Detect which cell encompasses the target text, then output its (x, y) center coordinate. 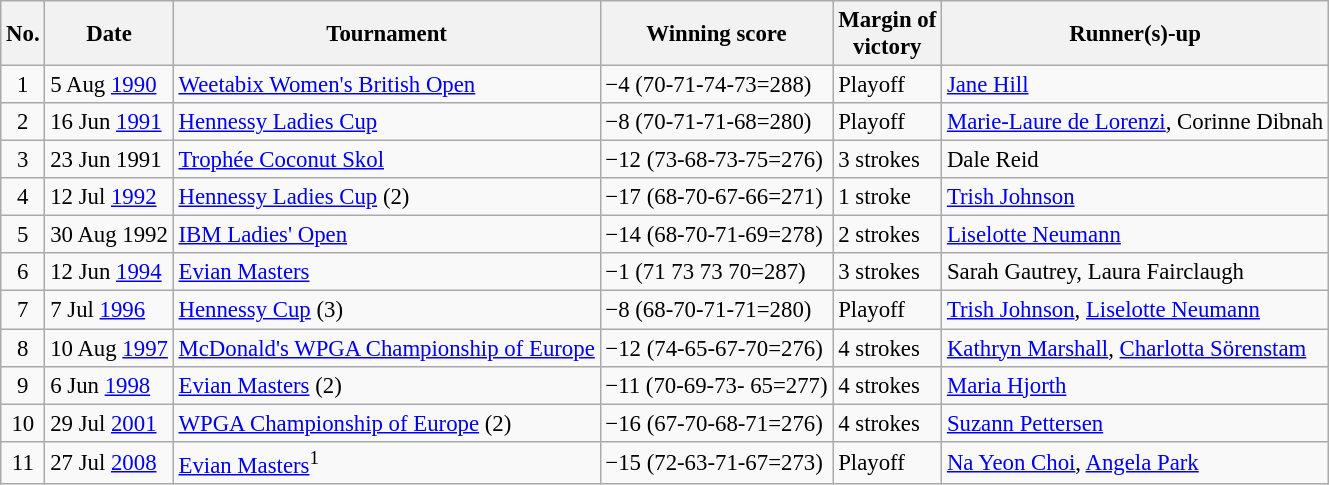
Runner(s)-up (1136, 34)
Marie-Laure de Lorenzi, Corinne Dibnah (1136, 122)
12 Jul 1992 (109, 197)
Tournament (386, 34)
−8 (70-71-71-68=280) (716, 122)
WPGA Championship of Europe (2) (386, 423)
Liselotte Neumann (1136, 235)
9 (23, 385)
1 (23, 85)
29 Jul 2001 (109, 423)
Winning score (716, 34)
1 stroke (888, 197)
−1 (71 73 73 70=287) (716, 273)
Na Yeon Choi, Angela Park (1136, 462)
Margin ofvictory (888, 34)
7 Jul 1996 (109, 310)
−4 (70-71-74-73=288) (716, 85)
−12 (74-65-67-70=276) (716, 348)
−14 (68-70-71-69=278) (716, 235)
16 Jun 1991 (109, 122)
23 Jun 1991 (109, 160)
Weetabix Women's British Open (386, 85)
Jane Hill (1136, 85)
McDonald's WPGA Championship of Europe (386, 348)
Hennessy Ladies Cup (2) (386, 197)
27 Jul 2008 (109, 462)
Hennessy Cup (3) (386, 310)
−8 (68-70-71-71=280) (716, 310)
−17 (68-70-67-66=271) (716, 197)
4 (23, 197)
Dale Reid (1136, 160)
2 strokes (888, 235)
No. (23, 34)
Date (109, 34)
6 (23, 273)
7 (23, 310)
−16 (67-70-68-71=276) (716, 423)
Evian Masters (2) (386, 385)
Maria Hjorth (1136, 385)
5 (23, 235)
Trish Johnson, Liselotte Neumann (1136, 310)
Evian Masters (386, 273)
Sarah Gautrey, Laura Fairclaugh (1136, 273)
Trish Johnson (1136, 197)
−11 (70-69-73- 65=277) (716, 385)
Suzann Pettersen (1136, 423)
5 Aug 1990 (109, 85)
IBM Ladies' Open (386, 235)
10 Aug 1997 (109, 348)
12 Jun 1994 (109, 273)
Kathryn Marshall, Charlotta Sörenstam (1136, 348)
8 (23, 348)
−15 (72-63-71-67=273) (716, 462)
11 (23, 462)
−12 (73-68-73-75=276) (716, 160)
2 (23, 122)
Evian Masters1 (386, 462)
10 (23, 423)
30 Aug 1992 (109, 235)
3 (23, 160)
Trophée Coconut Skol (386, 160)
Hennessy Ladies Cup (386, 122)
6 Jun 1998 (109, 385)
